Extract the (x, y) coordinate from the center of the cell holding the provided text.  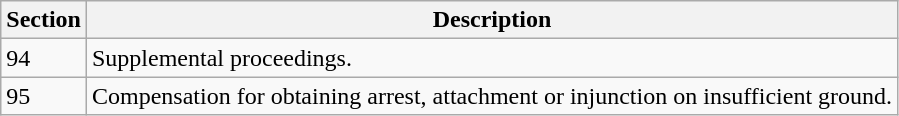
Supplemental proceedings. (492, 58)
94 (44, 58)
95 (44, 96)
Compensation for obtaining arrest, attachment or injunction on insufficient ground. (492, 96)
Section (44, 20)
Description (492, 20)
